Pinpoint the cell where the given text exists, returning its [x, y] midpoint coordinate. 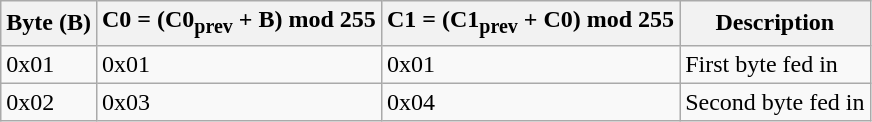
0x04 [530, 102]
0x03 [238, 102]
C1 = (C1prev + C0) mod 255 [530, 23]
Description [775, 23]
C0 = (C0prev + B) mod 255 [238, 23]
First byte fed in [775, 64]
Byte (B) [49, 23]
Second byte fed in [775, 102]
0x02 [49, 102]
